Search for the cell housing the specified text and yield its (X, Y) center coordinate. 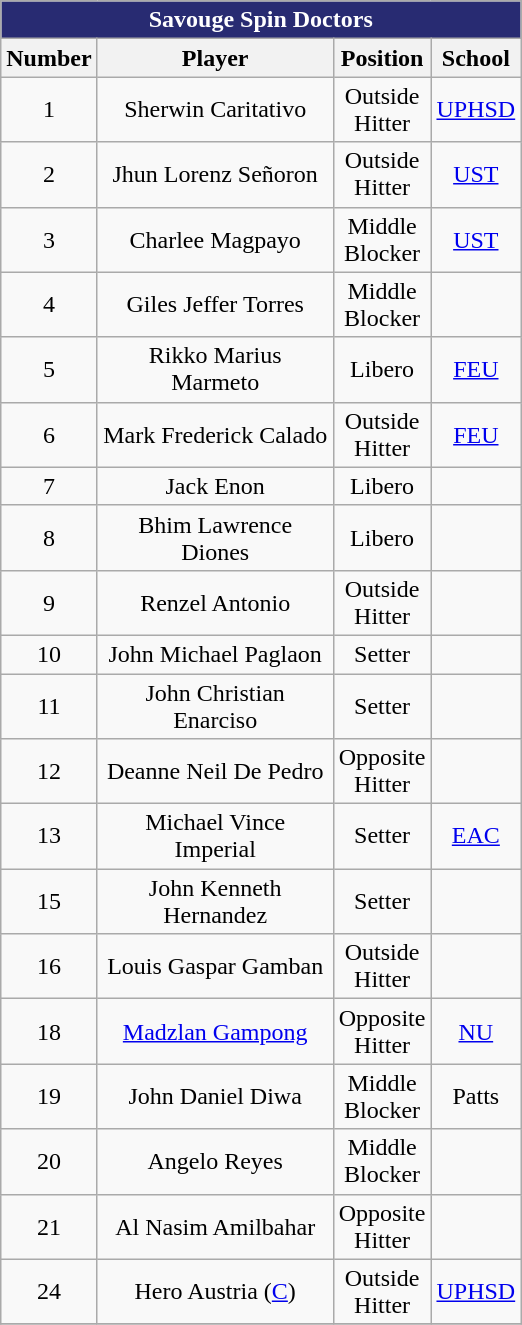
School (476, 58)
15 (49, 902)
John Christian Enarciso (215, 706)
9 (49, 602)
Sherwin Caritativo (215, 110)
Bhim Lawrence Diones (215, 538)
John Michael Paglaon (215, 654)
16 (49, 966)
Renzel Antonio (215, 602)
3 (49, 240)
Madzlan Gampong (215, 1032)
24 (49, 1292)
18 (49, 1032)
Position (382, 58)
8 (49, 538)
EAC (476, 836)
Michael Vince Imperial (215, 836)
Player (215, 58)
10 (49, 654)
Patts (476, 1096)
NU (476, 1032)
Mark Frederick Calado (215, 434)
20 (49, 1162)
Jack Enon (215, 486)
Charlee Magpayo (215, 240)
Savouge Spin Doctors (261, 20)
Giles Jeffer Torres (215, 304)
Angelo Reyes (215, 1162)
Jhun Lorenz Señoron (215, 174)
2 (49, 174)
7 (49, 486)
5 (49, 370)
19 (49, 1096)
Number (49, 58)
1 (49, 110)
Rikko Marius Marmeto (215, 370)
11 (49, 706)
John Kenneth Hernandez (215, 902)
Deanne Neil De Pedro (215, 772)
21 (49, 1226)
Al Nasim Amilbahar (215, 1226)
13 (49, 836)
6 (49, 434)
4 (49, 304)
12 (49, 772)
John Daniel Diwa (215, 1096)
Louis Gaspar Gamban (215, 966)
Hero Austria (C) (215, 1292)
